Provide the (x, y) coordinate of the cell's center where the given text is located.  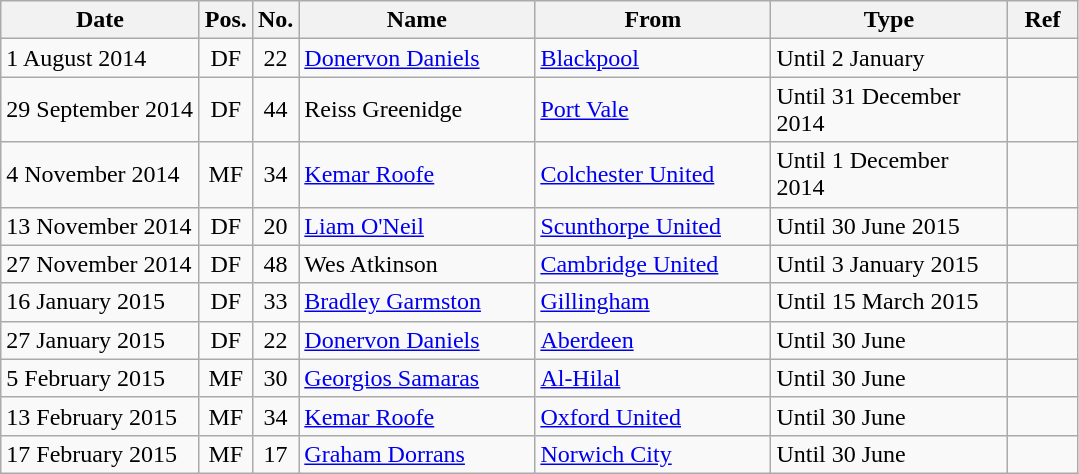
Until 3 January 2015 (889, 264)
Cambridge United (653, 264)
From (653, 20)
30 (275, 378)
27 January 2015 (100, 340)
Georgios Samaras (417, 378)
48 (275, 264)
Graham Dorrans (417, 454)
5 February 2015 (100, 378)
13 February 2015 (100, 416)
Norwich City (653, 454)
Until 31 December 2014 (889, 110)
17 February 2015 (100, 454)
Aberdeen (653, 340)
Gillingham (653, 302)
Name (417, 20)
Oxford United (653, 416)
17 (275, 454)
44 (275, 110)
33 (275, 302)
4 November 2014 (100, 174)
Type (889, 20)
Until 15 March 2015 (889, 302)
Scunthorpe United (653, 226)
Reiss Greenidge (417, 110)
Until 30 June 2015 (889, 226)
Wes Atkinson (417, 264)
Date (100, 20)
29 September 2014 (100, 110)
Until 1 December 2014 (889, 174)
Bradley Garmston (417, 302)
Until 2 January (889, 58)
27 November 2014 (100, 264)
Ref (1042, 20)
No. (275, 20)
13 November 2014 (100, 226)
Pos. (226, 20)
Port Vale (653, 110)
16 January 2015 (100, 302)
1 August 2014 (100, 58)
Liam O'Neil (417, 226)
Blackpool (653, 58)
Colchester United (653, 174)
20 (275, 226)
Al-Hilal (653, 378)
